Return the (X, Y) coordinate for the center point of the cell that contains the specified text.  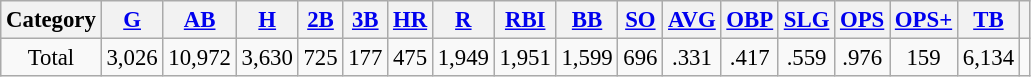
3,026 (132, 58)
725 (320, 58)
H (267, 20)
OBP (750, 20)
SO (640, 20)
159 (924, 58)
Total (51, 58)
OPS+ (924, 20)
3,630 (267, 58)
Category (51, 20)
AB (200, 20)
1,599 (587, 58)
OPS (862, 20)
.559 (806, 58)
475 (410, 58)
1,951 (525, 58)
HR (410, 20)
696 (640, 58)
1,949 (463, 58)
AVG (692, 20)
RBI (525, 20)
177 (366, 58)
2B (320, 20)
6,134 (988, 58)
.976 (862, 58)
R (463, 20)
BB (587, 20)
TB (988, 20)
.331 (692, 58)
SLG (806, 20)
.417 (750, 58)
3B (366, 20)
10,972 (200, 58)
G (132, 20)
